Identify which cell holds the provided text, then report its (x, y) central coordinate. 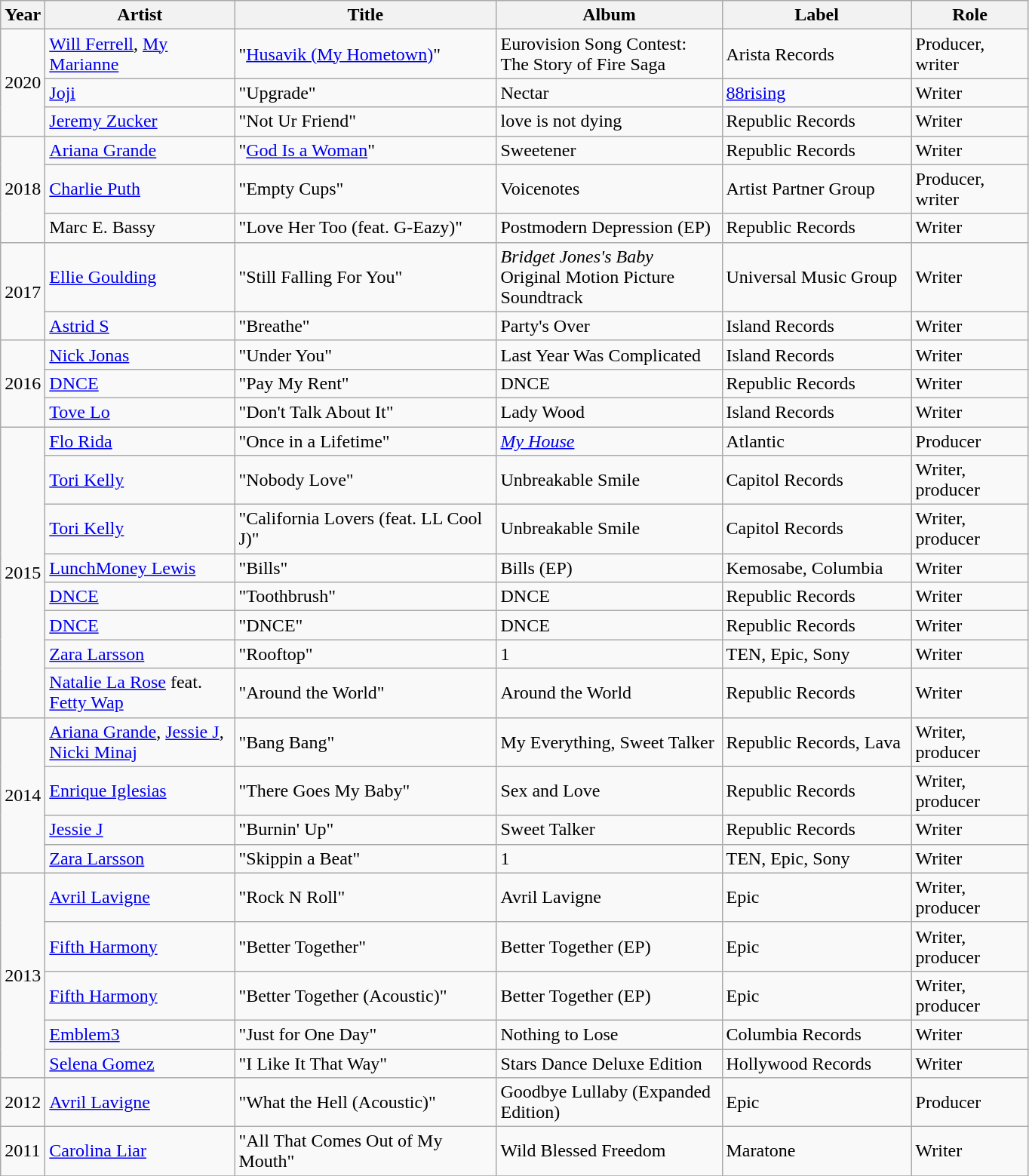
Astrid S (140, 326)
2020 (23, 83)
2011 (23, 1151)
Will Ferrell, My Marianne (140, 54)
Voicenotes (610, 189)
"Around the World" (365, 692)
love is not dying (610, 121)
2015 (23, 573)
"Burnin' Up" (365, 830)
Sweet Talker (610, 830)
"Skippin a Beat" (365, 858)
Natalie La Rose feat. Fetty Wap (140, 692)
Flo Rida (140, 441)
Marc E. Bassy (140, 228)
"DNCE" (365, 625)
"There Goes My Baby" (365, 791)
Title (365, 15)
2013 (23, 975)
My Everything, Sweet Talker (610, 742)
Joji (140, 93)
2018 (23, 189)
"God Is a Woman" (365, 150)
Last Year Was Complicated (610, 355)
Stars Dance Deluxe Edition (610, 1063)
Nectar (610, 93)
Jessie J (140, 830)
Universal Music Group (816, 277)
Ariana Grande (140, 150)
Lady Wood (610, 412)
"Toothbrush" (365, 597)
"Husavik (My Hometown)" (365, 54)
Role (970, 15)
Jeremy Zucker (140, 121)
"California Lovers (feat. LL Cool J)" (365, 530)
"Once in a Lifetime" (365, 441)
"Rooftop" (365, 654)
"Rock N Roll" (365, 898)
Artist (140, 15)
Arista Records (816, 54)
Sex and Love (610, 791)
2016 (23, 383)
Kemosabe, Columbia (816, 568)
"All That Comes Out of My Mouth" (365, 1151)
Ellie Goulding (140, 277)
"Under You" (365, 355)
"Pay My Rent" (365, 383)
Goodbye Lullaby (Expanded Edition) (610, 1103)
2014 (23, 795)
Sweetener (610, 150)
Around the World (610, 692)
"Breathe" (365, 326)
"Nobody Love" (365, 480)
Artist Partner Group (816, 189)
Party's Over (610, 326)
"Still Falling For You" (365, 277)
Postmodern Depression (EP) (610, 228)
LunchMoney Lewis (140, 568)
Label (816, 15)
Bills (EP) (610, 568)
2017 (23, 291)
"Bills" (365, 568)
Bridget Jones's Baby Original Motion Picture Soundtrack (610, 277)
"Better Together (Acoustic)" (365, 996)
"Not Ur Friend" (365, 121)
"What the Hell (Acoustic)" (365, 1103)
Nick Jonas (140, 355)
"Don't Talk About It" (365, 412)
Album (610, 15)
Charlie Puth (140, 189)
Eurovision Song Contest: The Story of Fire Saga (610, 54)
Hollywood Records (816, 1063)
Maratone (816, 1151)
88rising (816, 93)
Atlantic (816, 441)
My House (610, 441)
Tove Lo (140, 412)
Selena Gomez (140, 1063)
Emblem3 (140, 1034)
Nothing to Lose (610, 1034)
"Empty Cups" (365, 189)
"Upgrade" (365, 93)
Year (23, 15)
Republic Records, Lava (816, 742)
Columbia Records (816, 1034)
"Better Together" (365, 946)
Carolina Liar (140, 1151)
Enrique Iglesias (140, 791)
"Bang Bang" (365, 742)
Wild Blessed Freedom (610, 1151)
"Just for One Day" (365, 1034)
"Love Her Too (feat. G-Eazy)" (365, 228)
Ariana Grande, Jessie J, Nicki Minaj (140, 742)
"I Like It That Way" (365, 1063)
2012 (23, 1103)
